Scan for the cell matching the given text and deliver its [x, y] coordinate at center. 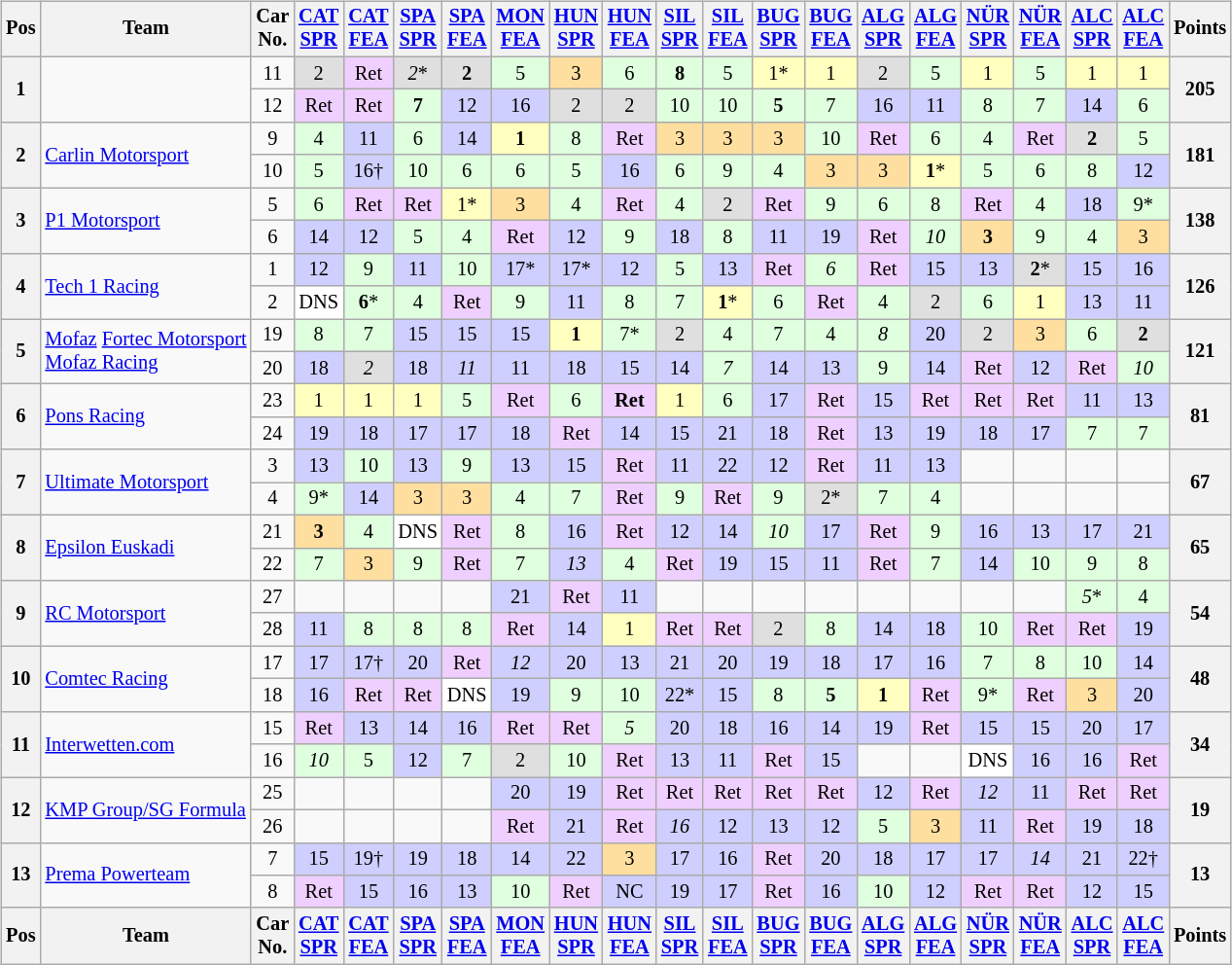
Pons Racing [146, 416]
Tech 1 Racing [146, 286]
Ultimate Motorsport [146, 482]
138 [1200, 220]
19† [368, 859]
28 [272, 629]
KMP Group/SG Formula [146, 809]
16† [368, 171]
22* [680, 696]
23 [272, 401]
65 [1200, 547]
25 [272, 794]
6* [368, 303]
205 [1200, 89]
NC [630, 892]
26 [272, 826]
Epsilon Euskadi [146, 547]
17† [368, 662]
Comtec Racing [146, 679]
P1 Motorsport [146, 220]
Carlin Motorsport [146, 156]
81 [1200, 416]
Interwetten.com [146, 743]
5* [1093, 597]
121 [1200, 352]
24 [272, 434]
Mofaz Fortec Motorsport Mofaz Racing [146, 352]
RC Motorsport [146, 613]
126 [1200, 286]
54 [1200, 613]
67 [1200, 482]
22† [1144, 859]
48 [1200, 679]
7* [630, 336]
34 [1200, 743]
181 [1200, 156]
Prema Powerteam [146, 876]
27 [272, 597]
